Find where the given text appears and provide that cell's center as [X, Y] coordinate. 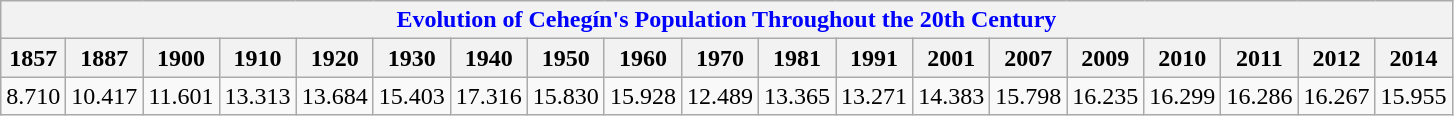
8.710 [34, 96]
16.299 [1182, 96]
1940 [488, 58]
13.313 [258, 96]
13.365 [796, 96]
1981 [796, 58]
15.798 [1028, 96]
1950 [566, 58]
15.955 [1414, 96]
1887 [104, 58]
1970 [720, 58]
12.489 [720, 96]
10.417 [104, 96]
Evolution of Cehegín's Population Throughout the 20th Century [726, 20]
16.235 [1106, 96]
14.383 [952, 96]
16.286 [1260, 96]
2012 [1336, 58]
1910 [258, 58]
1930 [412, 58]
1920 [334, 58]
2011 [1260, 58]
2001 [952, 58]
15.403 [412, 96]
15.928 [642, 96]
2010 [1182, 58]
1857 [34, 58]
16.267 [1336, 96]
13.684 [334, 96]
1960 [642, 58]
17.316 [488, 96]
1900 [181, 58]
2014 [1414, 58]
15.830 [566, 96]
11.601 [181, 96]
2009 [1106, 58]
1991 [874, 58]
13.271 [874, 96]
2007 [1028, 58]
